Return [X, Y] of the center of cell containing provided text 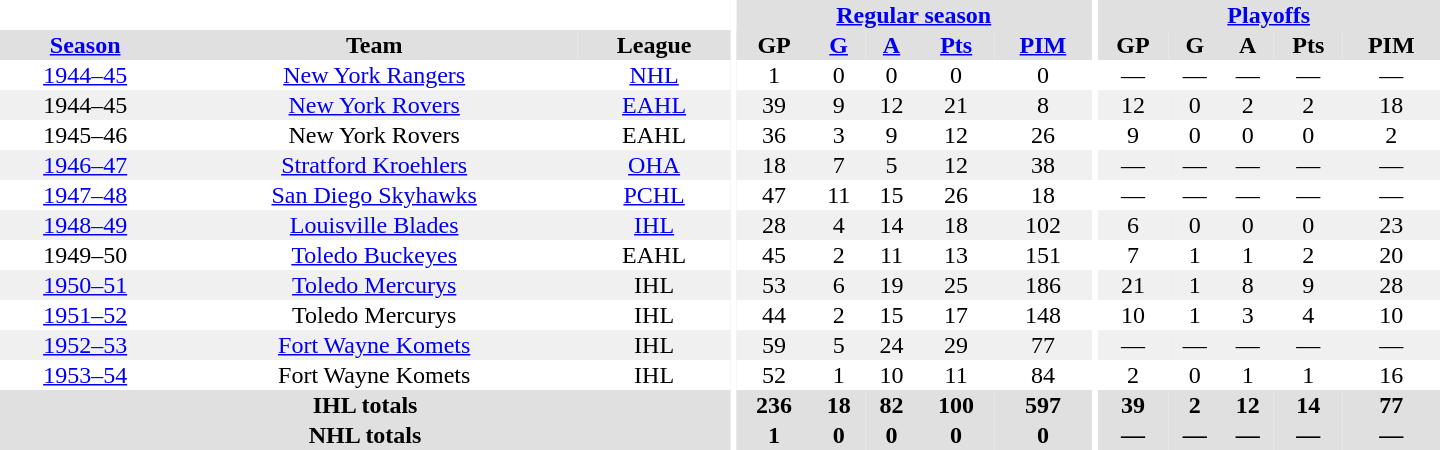
20 [1392, 255]
102 [1042, 225]
84 [1042, 375]
36 [774, 135]
29 [956, 345]
82 [892, 405]
25 [956, 285]
23 [1392, 225]
1945–46 [85, 135]
1951–52 [85, 315]
1953–54 [85, 375]
OHA [654, 165]
186 [1042, 285]
Regular season [914, 15]
NHL [654, 75]
1950–51 [85, 285]
24 [892, 345]
13 [956, 255]
597 [1042, 405]
Toledo Buckeyes [374, 255]
38 [1042, 165]
45 [774, 255]
16 [1392, 375]
236 [774, 405]
1952–53 [85, 345]
1946–47 [85, 165]
52 [774, 375]
47 [774, 195]
Season [85, 45]
IHL totals [365, 405]
1947–48 [85, 195]
148 [1042, 315]
PCHL [654, 195]
100 [956, 405]
San Diego Skyhawks [374, 195]
53 [774, 285]
151 [1042, 255]
19 [892, 285]
Stratford Kroehlers [374, 165]
44 [774, 315]
17 [956, 315]
New York Rangers [374, 75]
Louisville Blades [374, 225]
League [654, 45]
59 [774, 345]
1948–49 [85, 225]
Playoffs [1268, 15]
NHL totals [365, 435]
Team [374, 45]
1949–50 [85, 255]
